Output the [X, Y] coordinate of the center of the cell containing the given text.  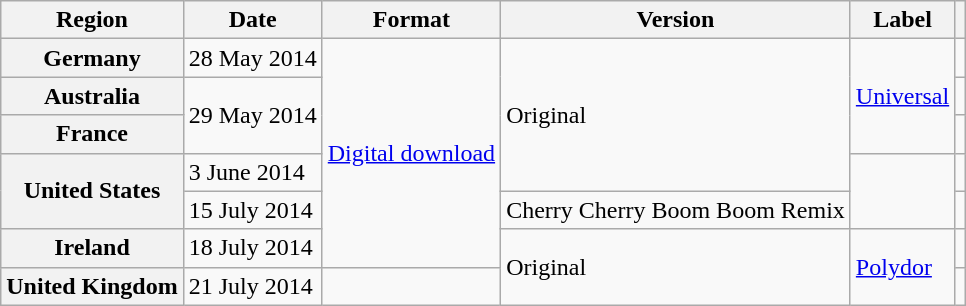
21 July 2014 [252, 286]
Digital download [411, 153]
Universal [902, 96]
Australia [92, 96]
United Kingdom [92, 286]
Cherry Cherry Boom Boom Remix [676, 210]
Germany [92, 58]
3 June 2014 [252, 172]
United States [92, 191]
29 May 2014 [252, 115]
15 July 2014 [252, 210]
Ireland [92, 248]
Label [902, 20]
France [92, 134]
Format [411, 20]
Version [676, 20]
Date [252, 20]
28 May 2014 [252, 58]
Region [92, 20]
18 July 2014 [252, 248]
Polydor [902, 267]
